Output the (x, y) coordinate of the center of the cell containing the given text.  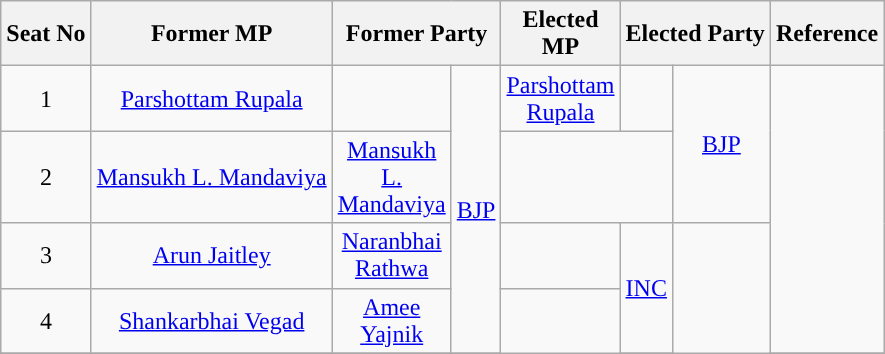
Elected MP (560, 34)
Reference (826, 34)
Amee Yajnik (392, 320)
2 (46, 177)
Former MP (212, 34)
Naranbhai Rathwa (392, 256)
Elected Party (695, 34)
4 (46, 320)
3 (46, 256)
Shankarbhai Vegad (212, 320)
Former Party (416, 34)
Seat No (46, 34)
Arun Jaitley (212, 256)
1 (46, 98)
INC (646, 288)
